Search for the cell housing the specified text and yield its [x, y] center coordinate. 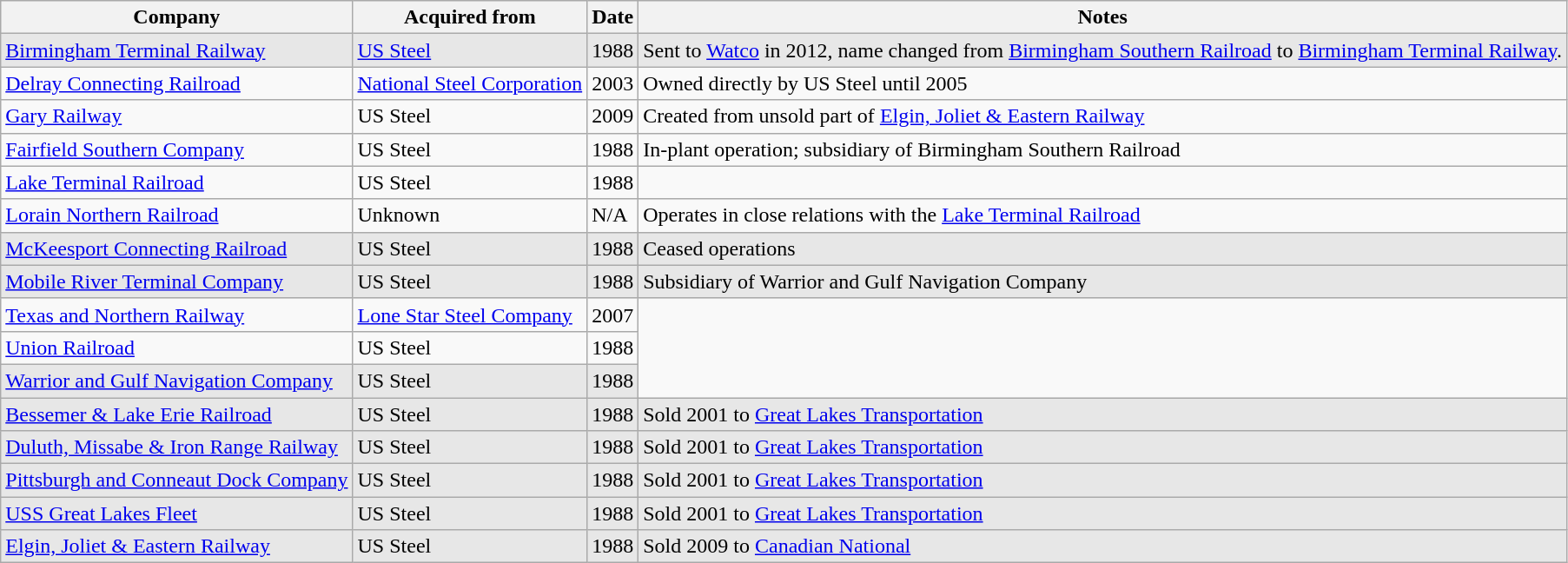
Unknown [470, 215]
Elgin, Joliet & Eastern Railway [177, 546]
Date [613, 17]
2009 [613, 116]
Fairfield Southern Company [177, 149]
Delray Connecting Railroad [177, 83]
Mobile River Terminal Company [177, 281]
Pittsburgh and Conneaut Dock Company [177, 480]
Gary Railway [177, 116]
2003 [613, 83]
N/A [613, 215]
Birmingham Terminal Railway [177, 50]
Notes [1103, 17]
Ceased operations [1103, 248]
National Steel Corporation [470, 83]
In-plant operation; subsidiary of Birmingham Southern Railroad [1103, 149]
Owned directly by US Steel until 2005 [1103, 83]
Acquired from [470, 17]
Warrior and Gulf Navigation Company [177, 381]
Created from unsold part of Elgin, Joliet & Eastern Railway [1103, 116]
Sold 2009 to Canadian National [1103, 546]
Lake Terminal Railroad [177, 182]
Sent to Watco in 2012, name changed from Birmingham Southern Railroad to Birmingham Terminal Railway. [1103, 50]
Lorain Northern Railroad [177, 215]
Union Railroad [177, 348]
USS Great Lakes Fleet [177, 513]
Company [177, 17]
McKeesport Connecting Railroad [177, 248]
Bessemer & Lake Erie Railroad [177, 414]
Texas and Northern Railway [177, 315]
Subsidiary of Warrior and Gulf Navigation Company [1103, 281]
2007 [613, 315]
Lone Star Steel Company [470, 315]
Operates in close relations with the Lake Terminal Railroad [1103, 215]
Duluth, Missabe & Iron Range Railway [177, 447]
